Detect which cell encompasses the target text, then output its [X, Y] center coordinate. 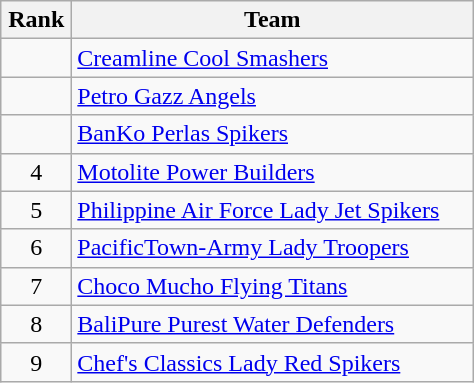
5 [36, 210]
7 [36, 286]
9 [36, 362]
Choco Mucho Flying Titans [272, 286]
PacificTown-Army Lady Troopers [272, 248]
6 [36, 248]
Chef's Classics Lady Red Spikers [272, 362]
Philippine Air Force Lady Jet Spikers [272, 210]
Petro Gazz Angels [272, 96]
8 [36, 324]
4 [36, 172]
BaliPure Purest Water Defenders [272, 324]
Team [272, 20]
Creamline Cool Smashers [272, 58]
BanKo Perlas Spikers [272, 134]
Rank [36, 20]
Motolite Power Builders [272, 172]
